Detect which cell encompasses the target text, then output its (x, y) center coordinate. 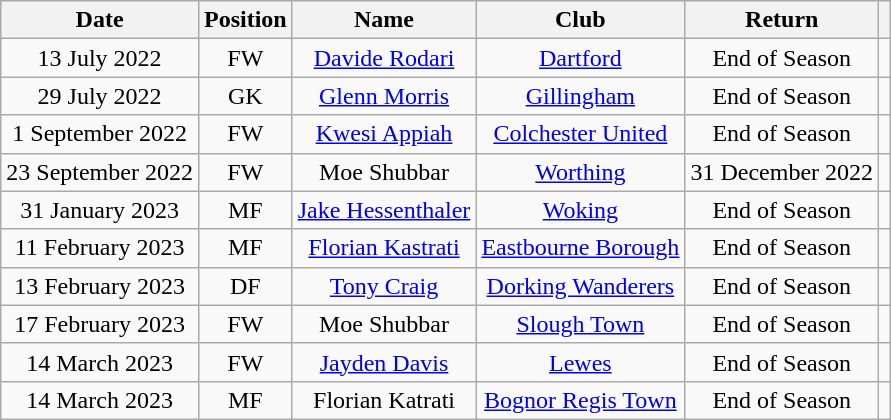
Colchester United (580, 134)
17 February 2023 (100, 324)
Position (245, 20)
31 January 2023 (100, 210)
Slough Town (580, 324)
GK (245, 96)
23 September 2022 (100, 172)
11 February 2023 (100, 248)
13 February 2023 (100, 286)
Davide Rodari (384, 58)
29 July 2022 (100, 96)
DF (245, 286)
Worthing (580, 172)
Jayden Davis (384, 362)
Florian Katrati (384, 400)
Gillingham (580, 96)
Tony Craig (384, 286)
1 September 2022 (100, 134)
Date (100, 20)
Florian Kastrati (384, 248)
Bognor Regis Town (580, 400)
Woking (580, 210)
Jake Hessenthaler (384, 210)
13 July 2022 (100, 58)
Club (580, 20)
Name (384, 20)
Return (782, 20)
Kwesi Appiah (384, 134)
Dorking Wanderers (580, 286)
31 December 2022 (782, 172)
Dartford (580, 58)
Lewes (580, 362)
Glenn Morris (384, 96)
Eastbourne Borough (580, 248)
